Extract the (X, Y) coordinate from the center of the cell holding the provided text.  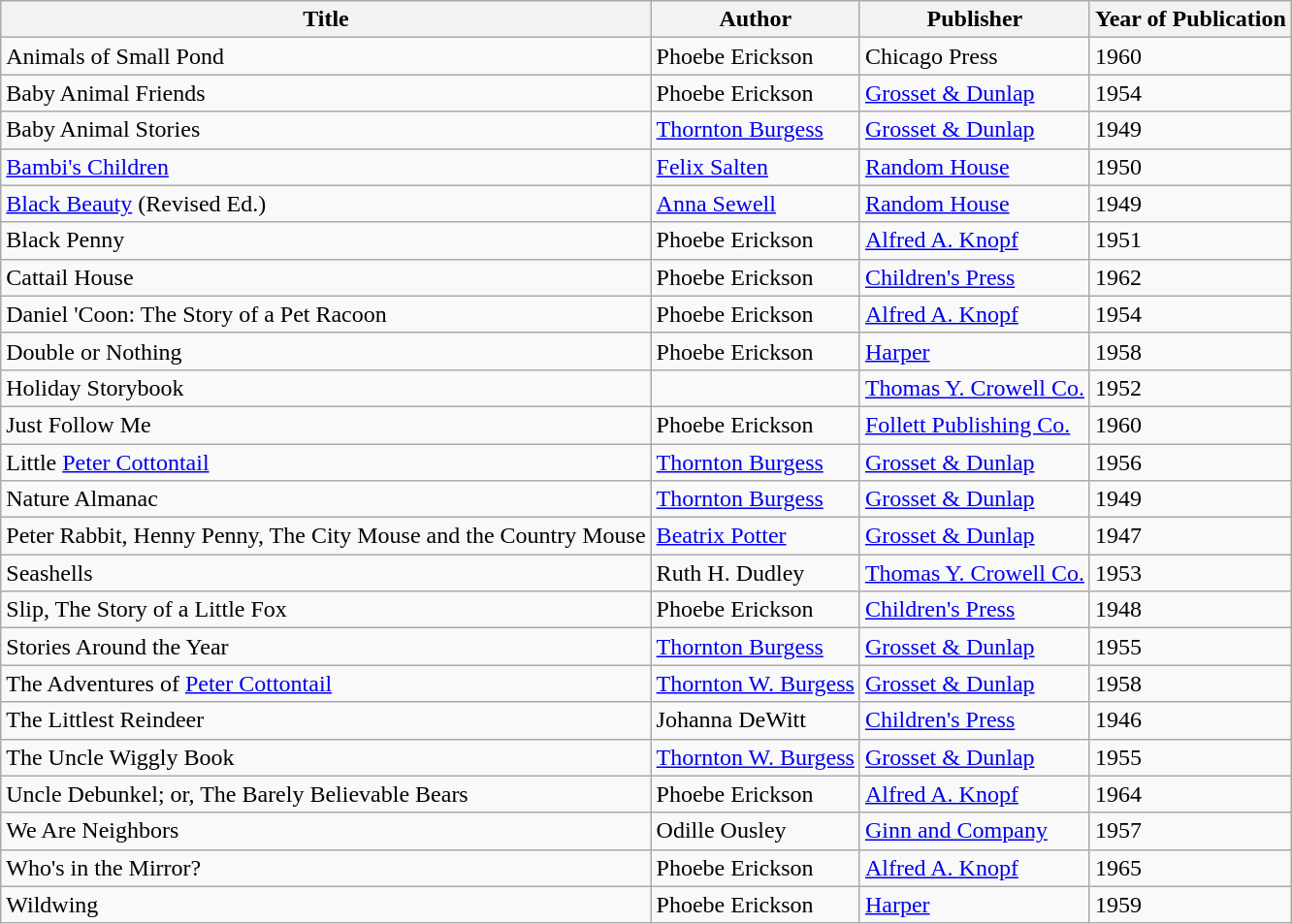
1946 (1190, 720)
Daniel 'Coon: The Story of a Pet Racoon (326, 314)
Stories Around the Year (326, 647)
1948 (1190, 610)
Seashells (326, 573)
Double or Nothing (326, 351)
Follett Publishing Co. (974, 425)
Odille Ousley (755, 831)
Publisher (974, 19)
Felix Salten (755, 167)
We Are Neighbors (326, 831)
Beatrix Potter (755, 536)
Slip, The Story of a Little Fox (326, 610)
Ruth H. Dudley (755, 573)
Chicago Press (974, 56)
1947 (1190, 536)
Johanna DeWitt (755, 720)
Uncle Debunkel; or, The Barely Believable Bears (326, 794)
1965 (1190, 868)
Ginn and Company (974, 831)
The Adventures of Peter Cottontail (326, 684)
1957 (1190, 831)
Anna Sewell (755, 204)
1950 (1190, 167)
1952 (1190, 388)
Baby Animal Friends (326, 93)
Who's in the Mirror? (326, 868)
Wildwing (326, 905)
Black Penny (326, 240)
Author (755, 19)
Bambi's Children (326, 167)
The Littlest Reindeer (326, 720)
Baby Animal Stories (326, 130)
1956 (1190, 462)
Peter Rabbit, Henny Penny, The City Mouse and the Country Mouse (326, 536)
The Uncle Wiggly Book (326, 757)
Animals of Small Pond (326, 56)
Little Peter Cottontail (326, 462)
Cattail House (326, 277)
Holiday Storybook (326, 388)
Year of Publication (1190, 19)
Just Follow Me (326, 425)
1962 (1190, 277)
Black Beauty (Revised Ed.) (326, 204)
Title (326, 19)
1964 (1190, 794)
1953 (1190, 573)
1951 (1190, 240)
1959 (1190, 905)
Nature Almanac (326, 499)
